Search for the cell housing the specified text and yield its [X, Y] center coordinate. 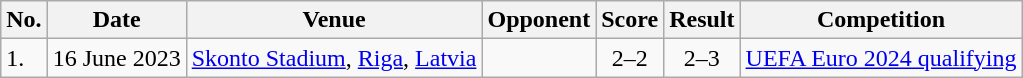
Result [702, 20]
1. [24, 58]
Venue [334, 20]
Date [116, 20]
2–3 [702, 58]
No. [24, 20]
Opponent [539, 20]
UEFA Euro 2024 qualifying [881, 58]
Skonto Stadium, Riga, Latvia [334, 58]
16 June 2023 [116, 58]
Score [630, 20]
2–2 [630, 58]
Competition [881, 20]
